Search for the cell housing the specified text and yield its (X, Y) center coordinate. 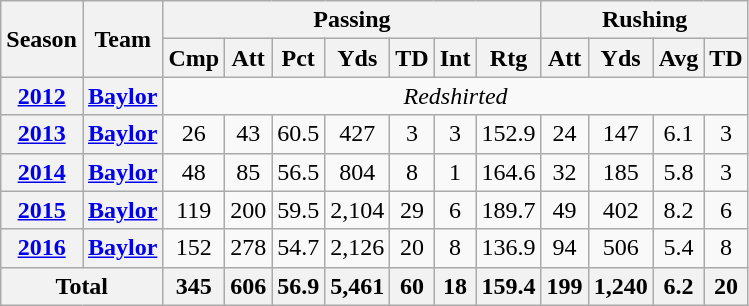
345 (194, 286)
200 (248, 210)
152 (194, 248)
6.2 (678, 286)
Team (122, 39)
5,461 (358, 286)
48 (194, 172)
804 (358, 172)
159.4 (508, 286)
402 (620, 210)
Season (42, 39)
1 (455, 172)
164.6 (508, 172)
1,240 (620, 286)
32 (564, 172)
199 (564, 286)
Passing (352, 20)
185 (620, 172)
2016 (42, 248)
147 (620, 134)
Rtg (508, 58)
85 (248, 172)
506 (620, 248)
2,104 (358, 210)
Total (82, 286)
18 (455, 286)
Rushing (644, 20)
136.9 (508, 248)
54.7 (298, 248)
189.7 (508, 210)
Int (455, 58)
119 (194, 210)
5.4 (678, 248)
427 (358, 134)
8.2 (678, 210)
2014 (42, 172)
152.9 (508, 134)
60 (412, 286)
26 (194, 134)
94 (564, 248)
49 (564, 210)
Avg (678, 58)
Cmp (194, 58)
56.5 (298, 172)
2013 (42, 134)
Pct (298, 58)
2012 (42, 96)
2015 (42, 210)
59.5 (298, 210)
24 (564, 134)
Redshirted (456, 96)
606 (248, 286)
6.1 (678, 134)
5.8 (678, 172)
60.5 (298, 134)
2,126 (358, 248)
56.9 (298, 286)
29 (412, 210)
43 (248, 134)
278 (248, 248)
